Search for the cell housing the specified text and yield its (X, Y) center coordinate. 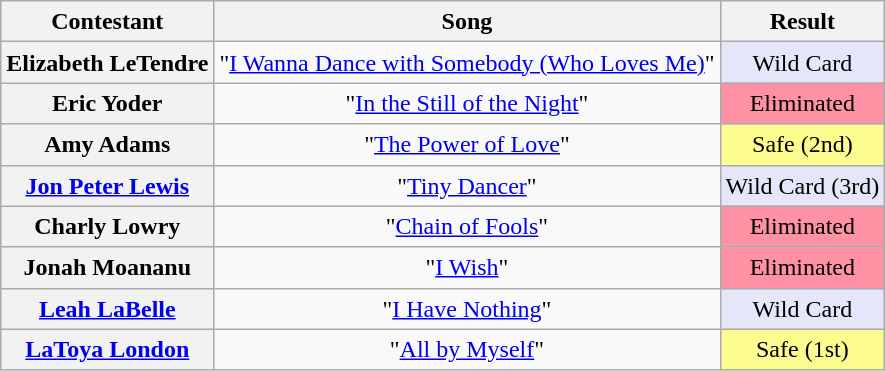
"All by Myself" (467, 350)
Charly Lowry (108, 226)
"In the Still of the Night" (467, 104)
Song (467, 22)
Safe (1st) (802, 350)
Leah LaBelle (108, 308)
LaToya London (108, 350)
Contestant (108, 22)
"Chain of Fools" (467, 226)
Safe (2nd) (802, 144)
Jonah Moananu (108, 268)
"The Power of Love" (467, 144)
Wild Card (3rd) (802, 186)
Eric Yoder (108, 104)
"I Wanna Dance with Somebody (Who Loves Me)" (467, 62)
Result (802, 22)
Jon Peter Lewis (108, 186)
"Tiny Dancer" (467, 186)
"I Wish" (467, 268)
Amy Adams (108, 144)
Elizabeth LeTendre (108, 62)
"I Have Nothing" (467, 308)
